Find where the given text appears and provide that cell's center as (x, y) coordinate. 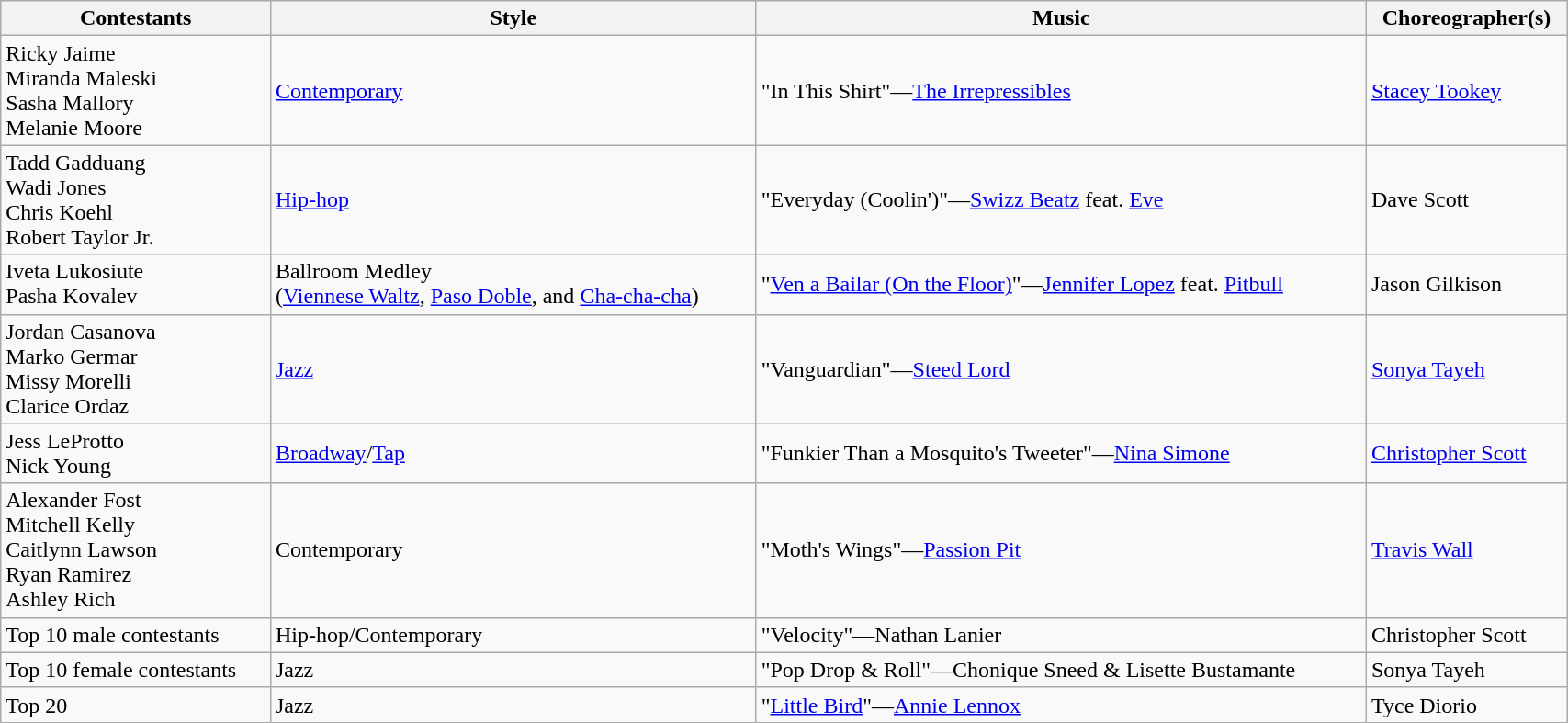
"Funkier Than a Mosquito's Tweeter"—Nina Simone (1061, 454)
Tyce Diorio (1466, 705)
"Moth's Wings"—Passion Pit (1061, 550)
"Little Bird"—Annie Lennox (1061, 705)
Ballroom Medley(Viennese Waltz, Paso Doble, and Cha-cha-cha) (513, 285)
Contestants (136, 18)
Top 20 (136, 705)
Stacey Tookey (1466, 90)
Hip-hop/Contemporary (513, 635)
Choreographer(s) (1466, 18)
Tadd GadduangWadi JonesChris KoehlRobert Taylor Jr. (136, 200)
"Vanguardian"—Steed Lord (1061, 369)
Ricky JaimeMiranda MaleskiSasha MalloryMelanie Moore (136, 90)
Iveta LukosiutePasha Kovalev (136, 285)
Dave Scott (1466, 200)
Broadway/Tap (513, 454)
"Velocity"—Nathan Lanier (1061, 635)
Top 10 male contestants (136, 635)
"Everyday (Coolin')"—Swizz Beatz feat. Eve (1061, 200)
Music (1061, 18)
"In This Shirt"—The Irrepressibles (1061, 90)
Travis Wall (1466, 550)
Top 10 female contestants (136, 670)
Jason Gilkison (1466, 285)
Jordan CasanovaMarko GermarMissy MorelliClarice Ordaz (136, 369)
Style (513, 18)
Hip-hop (513, 200)
Alexander FostMitchell KellyCaitlynn LawsonRyan RamirezAshley Rich (136, 550)
Jess LeProttoNick Young (136, 454)
"Ven a Bailar (On the Floor)"—Jennifer Lopez feat. Pitbull (1061, 285)
"Pop Drop & Roll"—Chonique Sneed & Lisette Bustamante (1061, 670)
